Locate the cell with the specified text and output its (X, Y) center coordinate. 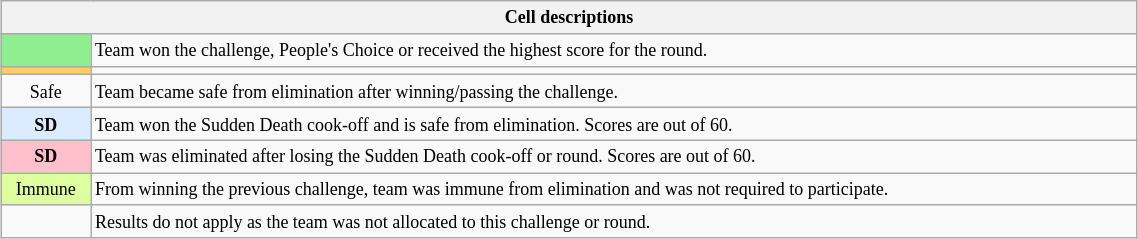
Team won the challenge, People's Choice or received the highest score for the round. (614, 50)
From winning the previous challenge, team was immune from elimination and was not required to participate. (614, 190)
Team became safe from elimination after winning/passing the challenge. (614, 92)
Team won the Sudden Death cook-off and is safe from elimination. Scores are out of 60. (614, 124)
Team was eliminated after losing the Sudden Death cook-off or round. Scores are out of 60. (614, 156)
Immune (46, 190)
Safe (46, 92)
Cell descriptions (569, 18)
Results do not apply as the team was not allocated to this challenge or round. (614, 222)
